Provide the (X, Y) coordinate of the cell's center where the given text is located.  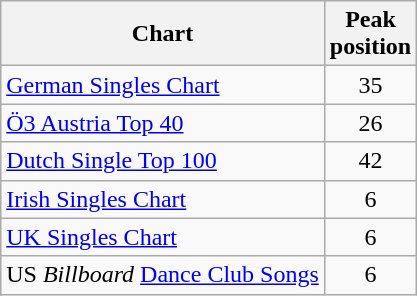
Chart (163, 34)
UK Singles Chart (163, 237)
26 (370, 123)
42 (370, 161)
Dutch Single Top 100 (163, 161)
Ö3 Austria Top 40 (163, 123)
Irish Singles Chart (163, 199)
35 (370, 85)
Peakposition (370, 34)
US Billboard Dance Club Songs (163, 275)
German Singles Chart (163, 85)
